From the cell containing the given text, extract its center point as (x, y) coordinate. 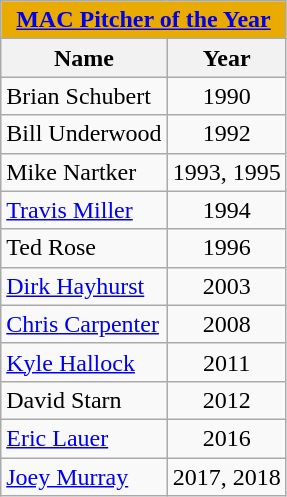
1992 (226, 134)
Chris Carpenter (84, 324)
Brian Schubert (84, 96)
Mike Nartker (84, 172)
1994 (226, 210)
1990 (226, 96)
Travis Miller (84, 210)
2016 (226, 438)
Bill Underwood (84, 134)
David Starn (84, 400)
Ted Rose (84, 248)
1996 (226, 248)
Year (226, 58)
2003 (226, 286)
Joey Murray (84, 477)
Dirk Hayhurst (84, 286)
1993, 1995 (226, 172)
2012 (226, 400)
2017, 2018 (226, 477)
2011 (226, 362)
Name (84, 58)
Kyle Hallock (84, 362)
MAC Pitcher of the Year (144, 20)
2008 (226, 324)
Eric Lauer (84, 438)
